For the text-containing cell, return its midpoint in (X, Y) coordinate format. 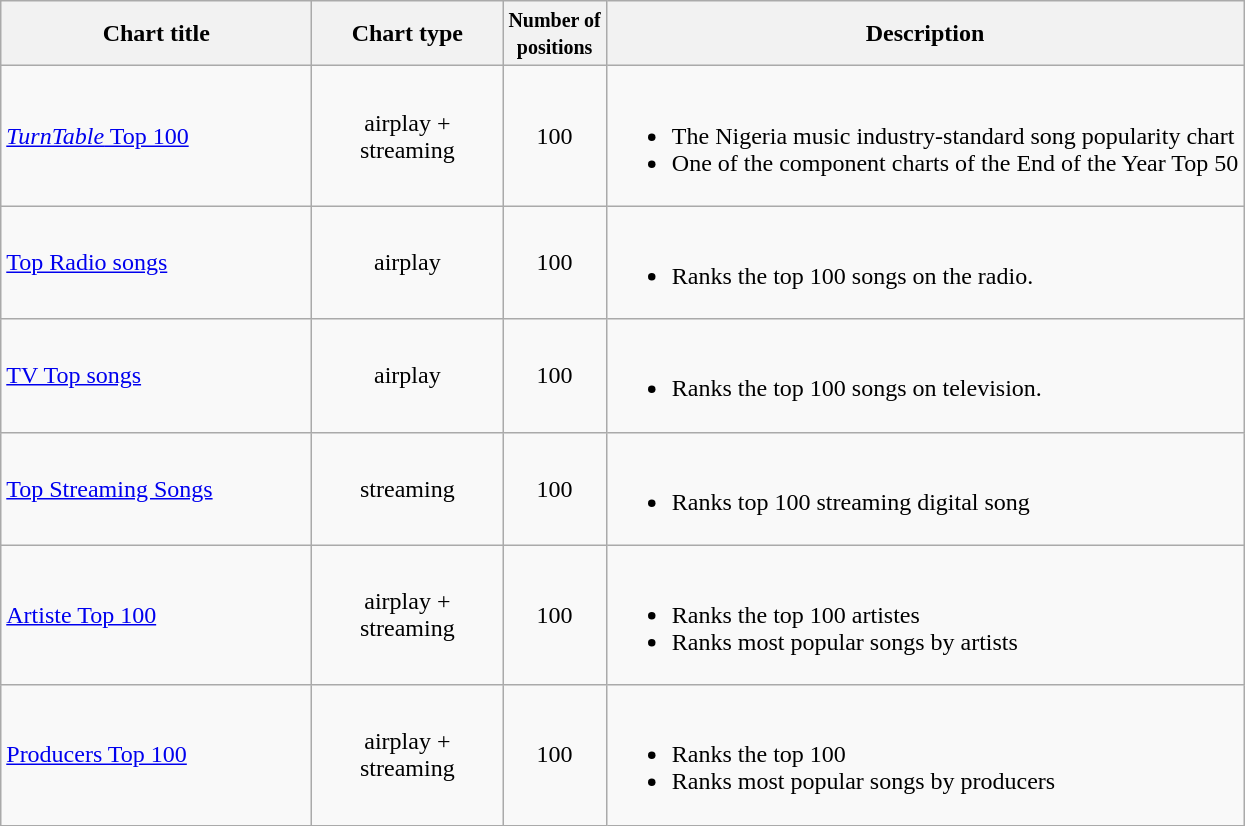
Ranks the top 100Ranks most popular songs by producers (924, 755)
Producers Top 100 (156, 755)
Ranks the top 100 songs on television. (924, 376)
Ranks top 100 streaming digital song (924, 488)
The Nigeria music industry-standard song popularity chartOne of the component charts of the End of the Year Top 50 (924, 136)
TurnTable Top 100 (156, 136)
Artiste Top 100 (156, 615)
streaming (408, 488)
Ranks the top 100 artistesRanks most popular songs by artists (924, 615)
Ranks the top 100 songs on the radio. (924, 262)
Description (924, 34)
TV Top songs (156, 376)
Chart type (408, 34)
Top Streaming Songs (156, 488)
Number ofpositions (554, 34)
Chart title (156, 34)
Top Radio songs (156, 262)
